Return (X, Y) of the center of cell containing provided text 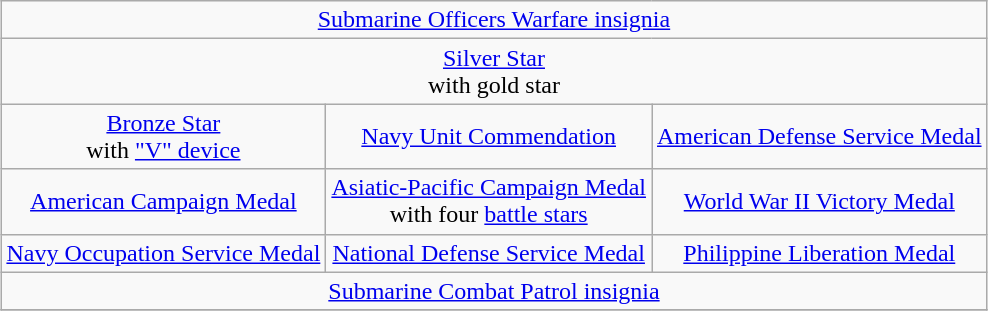
National Defense Service Medal (489, 253)
Silver Star with gold star (494, 72)
Submarine Combat Patrol insignia (494, 291)
American Defense Service Medal (820, 136)
Philippine Liberation Medal (820, 253)
World War II Victory Medal (820, 202)
Bronze Star with "V" device (164, 136)
Navy Unit Commendation (489, 136)
Asiatic-Pacific Campaign Medalwith four battle stars (489, 202)
Navy Occupation Service Medal (164, 253)
American Campaign Medal (164, 202)
Submarine Officers Warfare insignia (494, 20)
